Output the (x, y) coordinate of the center of the cell containing the given text.  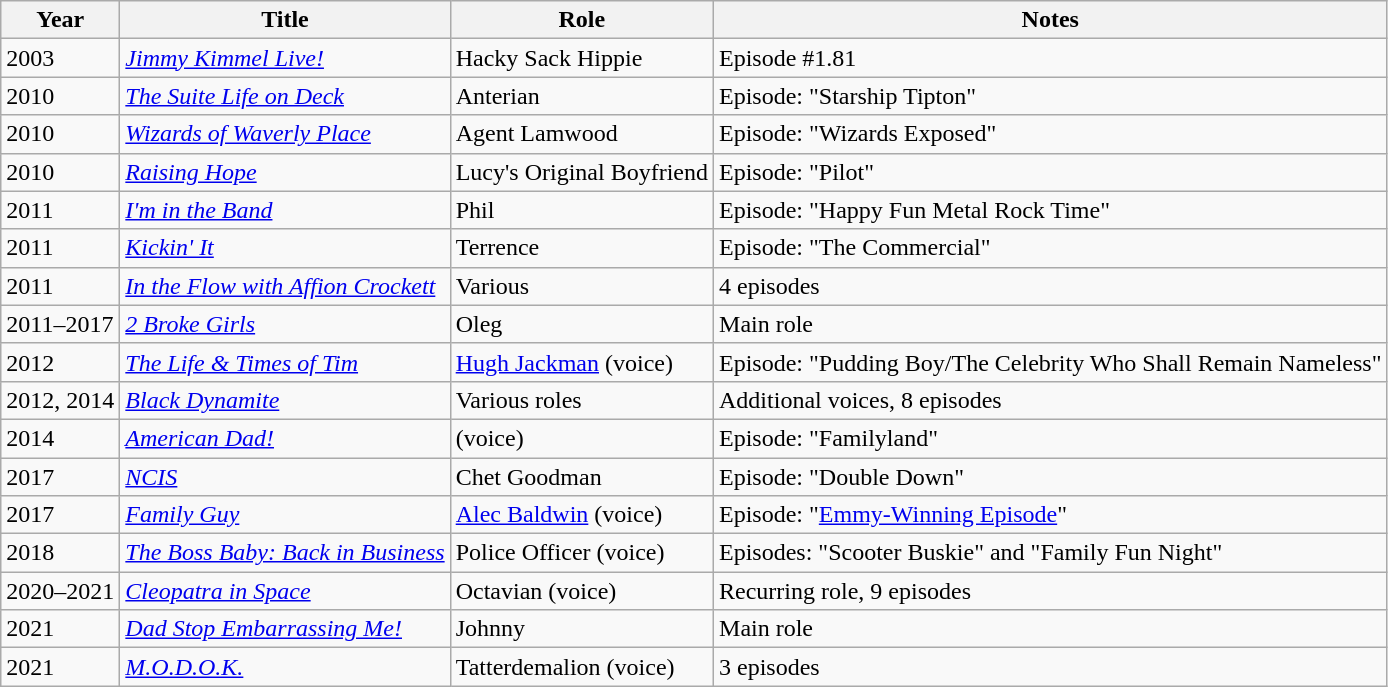
3 episodes (1050, 667)
Hacky Sack Hippie (582, 58)
2012 (60, 362)
Episode: "Starship Tipton" (1050, 96)
Lucy's Original Boyfriend (582, 172)
2012, 2014 (60, 400)
Raising Hope (285, 172)
Title (285, 20)
Octavian (voice) (582, 591)
Chet Goodman (582, 477)
Additional voices, 8 episodes (1050, 400)
Phil (582, 210)
American Dad! (285, 438)
Oleg (582, 324)
Hugh Jackman (voice) (582, 362)
Anterian (582, 96)
Recurring role, 9 episodes (1050, 591)
2003 (60, 58)
The Suite Life on Deck (285, 96)
2020–2021 (60, 591)
Black Dynamite (285, 400)
2 Broke Girls (285, 324)
2011–2017 (60, 324)
2018 (60, 553)
Episode: "Emmy-Winning Episode" (1050, 515)
Alec Baldwin (voice) (582, 515)
Episode: "The Commercial" (1050, 248)
Episode #1.81 (1050, 58)
Episode: "Pudding Boy/The Celebrity Who Shall Remain Nameless" (1050, 362)
(voice) (582, 438)
Role (582, 20)
Family Guy (285, 515)
M.O.D.O.K. (285, 667)
Episode: "Wizards Exposed" (1050, 134)
Various roles (582, 400)
The Life & Times of Tim (285, 362)
Episode: "Happy Fun Metal Rock Time" (1050, 210)
Episode: "Double Down" (1050, 477)
Tatterdemalion (voice) (582, 667)
Various (582, 286)
4 episodes (1050, 286)
Johnny (582, 629)
Dad Stop Embarrassing Me! (285, 629)
Year (60, 20)
Notes (1050, 20)
Episode: "Familyland" (1050, 438)
In the Flow with Affion Crockett (285, 286)
I'm in the Band (285, 210)
NCIS (285, 477)
Episodes: "Scooter Buskie" and "Family Fun Night" (1050, 553)
Wizards of Waverly Place (285, 134)
Jimmy Kimmel Live! (285, 58)
2014 (60, 438)
Episode: "Pilot" (1050, 172)
Police Officer (voice) (582, 553)
Kickin' It (285, 248)
The Boss Baby: Back in Business (285, 553)
Terrence (582, 248)
Cleopatra in Space (285, 591)
Agent Lamwood (582, 134)
